Locate the cell with the specified text and output its (X, Y) center coordinate. 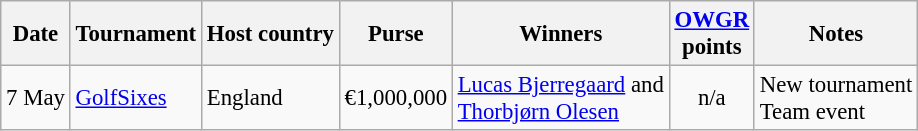
Lucas Bjerregaard and Thorbjørn Olesen (560, 98)
n/a (712, 98)
Host country (270, 34)
England (270, 98)
GolfSixes (136, 98)
7 May (36, 98)
OWGRpoints (712, 34)
New tournamentTeam event (836, 98)
Winners (560, 34)
Tournament (136, 34)
Purse (396, 34)
Notes (836, 34)
Date (36, 34)
€1,000,000 (396, 98)
